Output the (X, Y) coordinate of the center of the cell containing the given text.  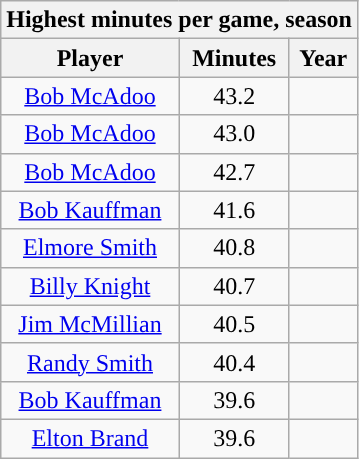
42.7 (234, 172)
Jim McMillian (90, 324)
Minutes (234, 58)
40.5 (234, 324)
40.8 (234, 248)
Randy Smith (90, 362)
43.2 (234, 96)
Player (90, 58)
Highest minutes per game, season (180, 20)
Billy Knight (90, 286)
Elton Brand (90, 438)
41.6 (234, 210)
40.4 (234, 362)
Year (323, 58)
43.0 (234, 134)
Elmore Smith (90, 248)
40.7 (234, 286)
